Detect which cell encompasses the target text, then output its [x, y] center coordinate. 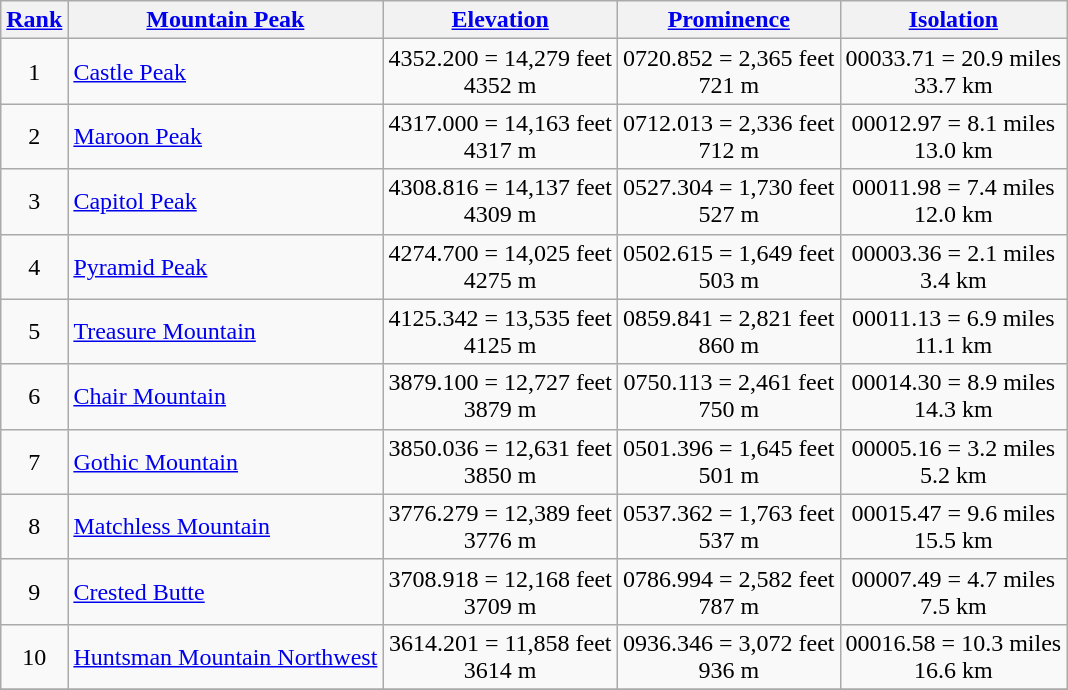
00003.36 = 2.1 miles3.4 km [954, 266]
00012.97 = 8.1 miles13.0 km [954, 136]
5 [34, 332]
3 [34, 202]
6 [34, 396]
Castle Peak [226, 72]
Gothic Mountain [226, 462]
3614.201 = 11,858 feet3614 m [500, 656]
8 [34, 526]
0720.852 = 2,365 feet721 m [728, 72]
0537.362 = 1,763 feet537 m [728, 526]
7 [34, 462]
Crested Butte [226, 592]
1 [34, 72]
3850.036 = 12,631 feet3850 m [500, 462]
Matchless Mountain [226, 526]
Maroon Peak [226, 136]
9 [34, 592]
0527.304 = 1,730 feet527 m [728, 202]
4 [34, 266]
0502.615 = 1,649 feet503 m [728, 266]
4317.000 = 14,163 feet4317 m [500, 136]
3776.279 = 12,389 feet3776 m [500, 526]
Rank [34, 20]
0859.841 = 2,821 feet860 m [728, 332]
4352.200 = 14,279 feet4352 m [500, 72]
2 [34, 136]
Treasure Mountain [226, 332]
00016.58 = 10.3 miles16.6 km [954, 656]
00015.47 = 9.6 miles15.5 km [954, 526]
00011.13 = 6.9 miles11.1 km [954, 332]
Elevation [500, 20]
0786.994 = 2,582 feet787 m [728, 592]
Chair Mountain [226, 396]
00033.71 = 20.9 miles33.7 km [954, 72]
Huntsman Mountain Northwest [226, 656]
0936.346 = 3,072 feet936 m [728, 656]
Capitol Peak [226, 202]
4125.342 = 13,535 feet4125 m [500, 332]
0501.396 = 1,645 feet501 m [728, 462]
0712.013 = 2,336 feet712 m [728, 136]
00014.30 = 8.9 miles14.3 km [954, 396]
Pyramid Peak [226, 266]
0750.113 = 2,461 feet750 m [728, 396]
10 [34, 656]
Prominence [728, 20]
00011.98 = 7.4 miles12.0 km [954, 202]
Isolation [954, 20]
3879.100 = 12,727 feet3879 m [500, 396]
4274.700 = 14,025 feet4275 m [500, 266]
00007.49 = 4.7 miles7.5 km [954, 592]
Mountain Peak [226, 20]
4308.816 = 14,137 feet4309 m [500, 202]
00005.16 = 3.2 miles5.2 km [954, 462]
3708.918 = 12,168 feet3709 m [500, 592]
